Return [x, y] of the center of cell containing provided text 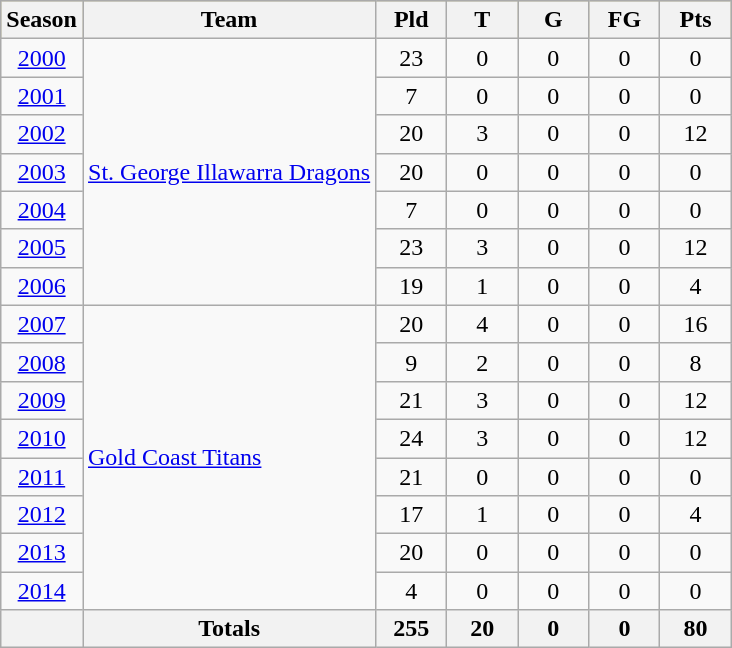
T [482, 20]
2 [482, 362]
2001 [42, 96]
2005 [42, 248]
2004 [42, 210]
2002 [42, 134]
Pld [412, 20]
255 [412, 629]
17 [412, 515]
16 [696, 324]
19 [412, 286]
24 [412, 438]
Season [42, 20]
2014 [42, 591]
Pts [696, 20]
G [554, 20]
FG [624, 20]
2000 [42, 58]
2003 [42, 172]
2013 [42, 553]
2007 [42, 324]
2006 [42, 286]
2008 [42, 362]
Totals [228, 629]
Team [228, 20]
8 [696, 362]
2012 [42, 515]
2011 [42, 477]
St. George Illawarra Dragons [228, 172]
80 [696, 629]
Gold Coast Titans [228, 457]
9 [412, 362]
2010 [42, 438]
2009 [42, 400]
